Detect which cell encompasses the target text, then output its [x, y] center coordinate. 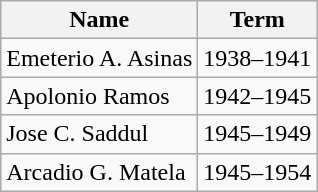
1945–1949 [258, 134]
Jose C. Saddul [100, 134]
Arcadio G. Matela [100, 172]
1938–1941 [258, 58]
1945–1954 [258, 172]
Emeterio A. Asinas [100, 58]
1942–1945 [258, 96]
Name [100, 20]
Apolonio Ramos [100, 96]
Term [258, 20]
